Pinpoint the cell where the given text exists, returning its (x, y) midpoint coordinate. 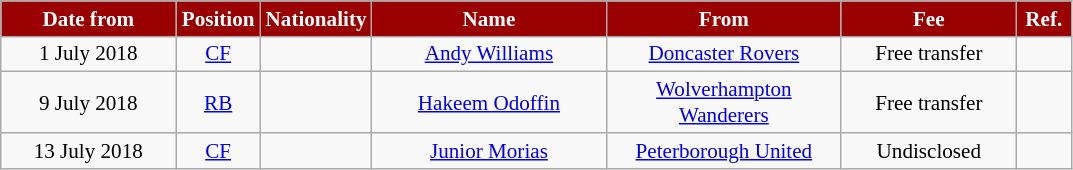
Peterborough United (724, 150)
9 July 2018 (88, 102)
Undisclosed (928, 150)
Name (488, 18)
From (724, 18)
Junior Morias (488, 150)
Fee (928, 18)
13 July 2018 (88, 150)
Andy Williams (488, 54)
Doncaster Rovers (724, 54)
Hakeem Odoffin (488, 102)
Ref. (1044, 18)
Date from (88, 18)
RB (218, 102)
Position (218, 18)
1 July 2018 (88, 54)
Wolverhampton Wanderers (724, 102)
Nationality (316, 18)
